For the text-containing cell, return its midpoint in (x, y) coordinate format. 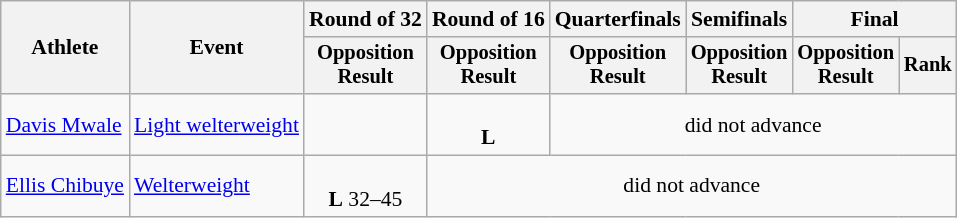
Final (874, 19)
Semifinals (740, 19)
Welterweight (216, 186)
Event (216, 48)
Davis Mwale (65, 124)
Round of 16 (488, 19)
Light welterweight (216, 124)
L (488, 124)
L 32–45 (366, 186)
Quarterfinals (618, 19)
Rank (928, 66)
Ellis Chibuye (65, 186)
Round of 32 (366, 19)
Athlete (65, 48)
